Determine the [x, y] coordinate at the center of the cell enclosing the given text.  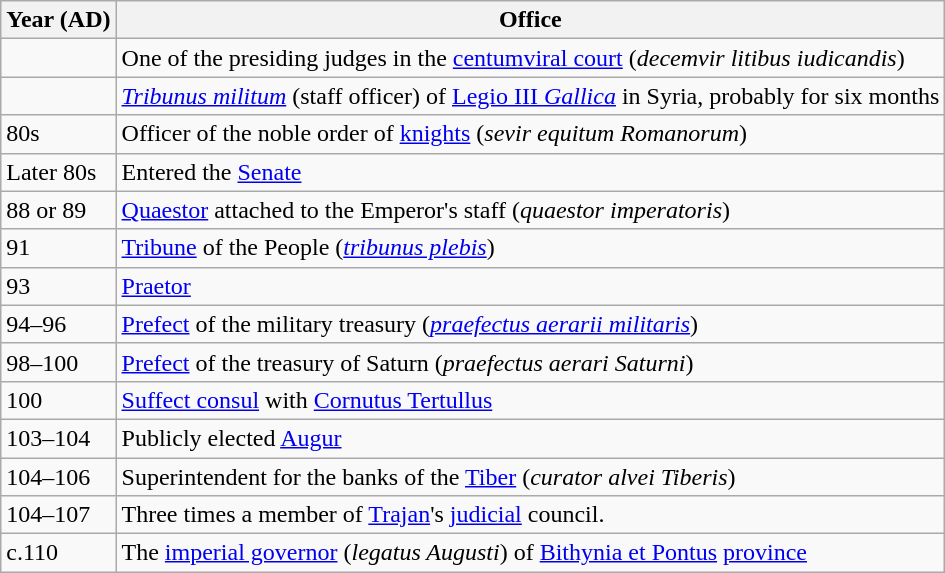
91 [58, 248]
98–100 [58, 362]
Publicly elected Augur [530, 438]
Tribune of the People (tribunus plebis) [530, 248]
Officer of the noble order of knights (sevir equitum Romanorum) [530, 134]
Quaestor attached to the Emperor's staff (quaestor imperatoris) [530, 210]
Suffect consul with Cornutus Tertullus [530, 400]
The imperial governor (legatus Augusti) of Bithynia et Pontus province [530, 553]
104–106 [58, 477]
104–107 [58, 515]
Three times a member of Trajan's judicial council. [530, 515]
103–104 [58, 438]
Year (AD) [58, 20]
Entered the Senate [530, 172]
Praetor [530, 286]
Prefect of the military treasury (praefectus aerarii militaris) [530, 324]
c.110 [58, 553]
Superintendent for the banks of the Tiber (curator alvei Tiberis) [530, 477]
94–96 [58, 324]
80s [58, 134]
Later 80s [58, 172]
Tribunus militum (staff officer) of Legio III Gallica in Syria, probably for six months [530, 96]
One of the presiding judges in the centumviral court (decemvir litibus iudicandis) [530, 58]
100 [58, 400]
Prefect of the treasury of Saturn (praefectus aerari Saturni) [530, 362]
Office [530, 20]
93 [58, 286]
88 or 89 [58, 210]
